From the cell containing the given text, extract its center point as (X, Y) coordinate. 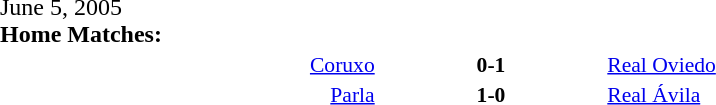
0-1 (492, 64)
